Provide the [X, Y] coordinate of the cell's center where the given text is located.  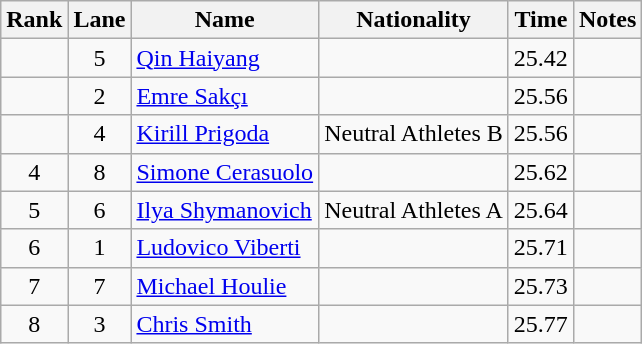
Ilya Shymanovich [225, 210]
Neutral Athletes B [414, 134]
Notes [607, 20]
Lane [100, 20]
Michael Houlie [225, 286]
Neutral Athletes A [414, 210]
Simone Cerasuolo [225, 172]
1 [100, 248]
25.42 [540, 58]
Name [225, 20]
25.64 [540, 210]
Chris Smith [225, 324]
Kirill Prigoda [225, 134]
Ludovico Viberti [225, 248]
25.62 [540, 172]
Qin Haiyang [225, 58]
Rank [34, 20]
Emre Sakçı [225, 96]
3 [100, 324]
Nationality [414, 20]
25.77 [540, 324]
2 [100, 96]
Time [540, 20]
25.71 [540, 248]
25.73 [540, 286]
